Identify which cell holds the provided text, then report its (X, Y) central coordinate. 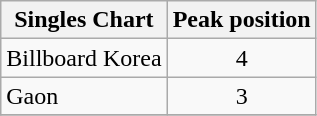
4 (242, 58)
Billboard Korea (84, 58)
3 (242, 96)
Peak position (242, 20)
Singles Chart (84, 20)
Gaon (84, 96)
